For the text-containing cell, return its midpoint in (x, y) coordinate format. 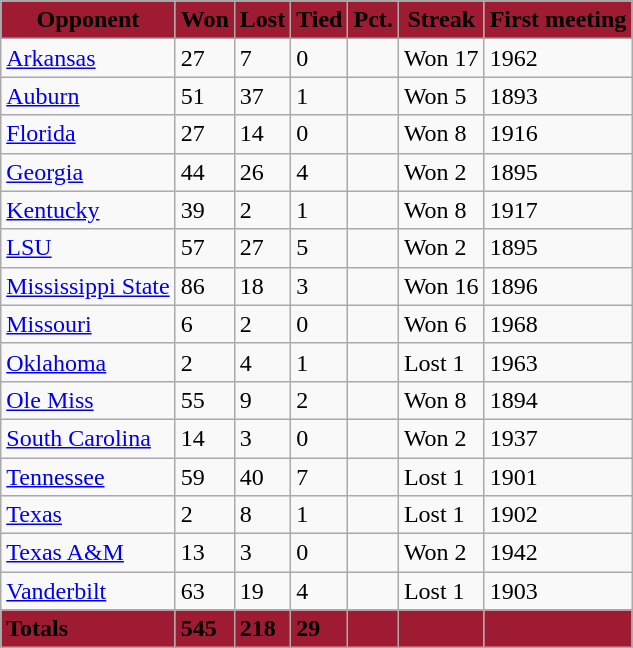
1901 (558, 477)
Won 6 (441, 324)
26 (262, 172)
1942 (558, 553)
Pct. (373, 20)
South Carolina (88, 438)
Vanderbilt (88, 591)
57 (204, 248)
13 (204, 553)
Won (204, 20)
63 (204, 591)
Arkansas (88, 58)
Streak (441, 20)
Missouri (88, 324)
1916 (558, 134)
29 (320, 629)
1903 (558, 591)
1963 (558, 362)
Auburn (88, 96)
Lost (262, 20)
Won 17 (441, 58)
LSU (88, 248)
1896 (558, 286)
Totals (88, 629)
18 (262, 286)
1902 (558, 515)
51 (204, 96)
Florida (88, 134)
Mississippi State (88, 286)
1917 (558, 210)
44 (204, 172)
Opponent (88, 20)
8 (262, 515)
First meeting (558, 20)
545 (204, 629)
6 (204, 324)
Oklahoma (88, 362)
Kentucky (88, 210)
Texas (88, 515)
9 (262, 400)
218 (262, 629)
1894 (558, 400)
1893 (558, 96)
39 (204, 210)
Ole Miss (88, 400)
Georgia (88, 172)
1962 (558, 58)
Tied (320, 20)
40 (262, 477)
86 (204, 286)
Won 16 (441, 286)
55 (204, 400)
19 (262, 591)
37 (262, 96)
1968 (558, 324)
1937 (558, 438)
Won 5 (441, 96)
Texas A&M (88, 553)
Tennessee (88, 477)
59 (204, 477)
5 (320, 248)
